Determine the (x, y) coordinate at the center of the cell enclosing the given text.  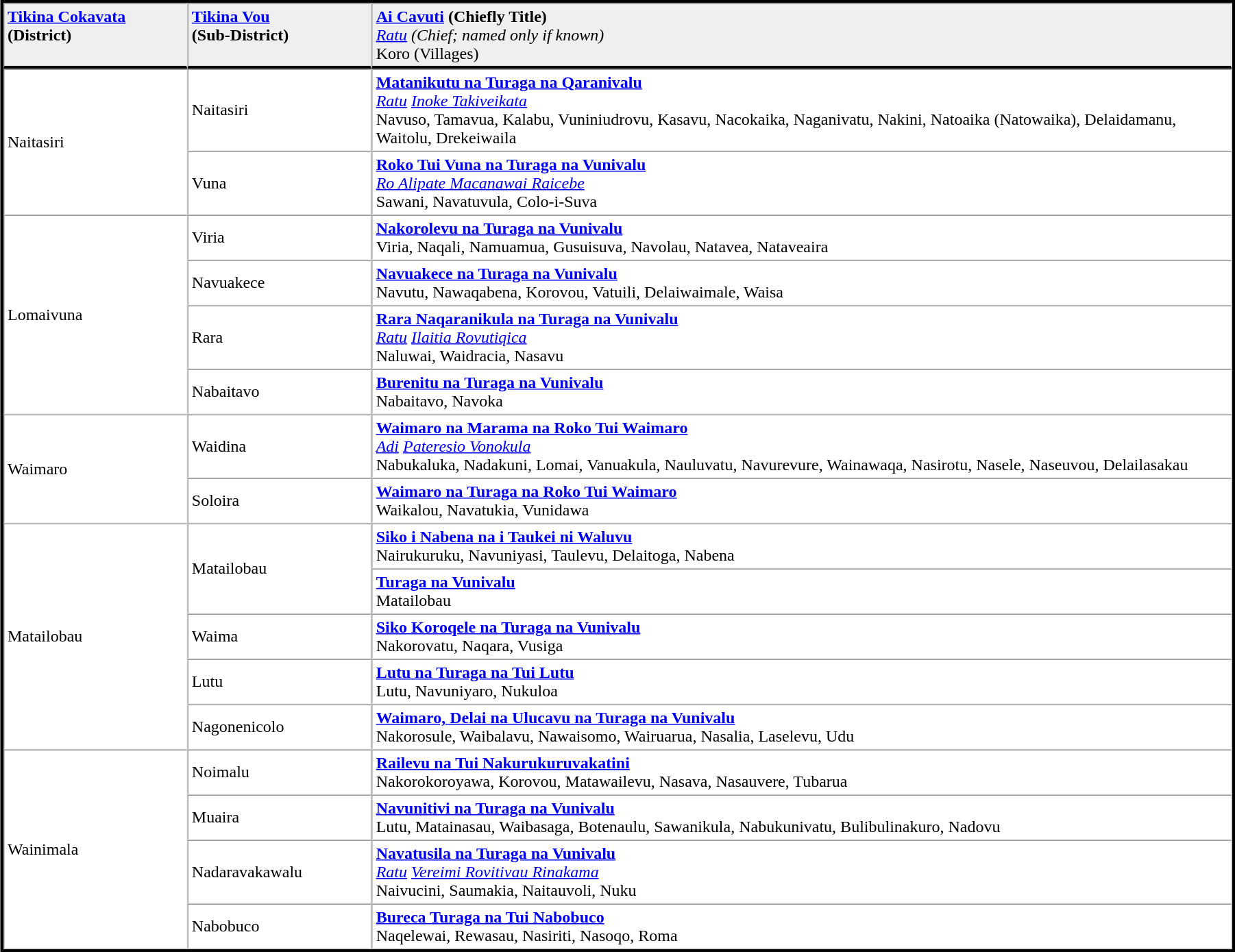
Siko i Nabena na i Taukei ni WaluvuNairukuruku, Navuniyasi, Taulevu, Delaitoga, Nabena (802, 546)
Railevu na Tui NakurukuruvakatiniNakorokoroyawa, Korovou, Matawailevu, Nasava, Nasauvere, Tubarua (802, 772)
Lutu (280, 682)
Waidina (280, 446)
Navunitivi na Turaga na VunivaluLutu, Matainasau, Waibasaga, Botenaulu, Sawanikula, Nabukunivatu, Bulibulinakuro, Nadovu (802, 818)
Burenitu na Turaga na VunivaluNabaitavo, Navoka (802, 391)
Nagonenicolo (280, 727)
Waima (280, 637)
Navuakece (280, 283)
Nabaitavo (280, 391)
Wainimala (96, 850)
Bureca Turaga na Tui NabobucoNaqelewai, Rewasau, Nasiriti, Nasoqo, Roma (802, 926)
Lutu na Turaga na Tui LutuLutu, Navuniyaro, Nukuloa (802, 682)
Lomaivuna (96, 315)
Vuna (280, 182)
Soloira (280, 501)
Rara Naqaranikula na Turaga na VunivaluRatu Ilaitia RovutiqicaNaluwai, Waidracia, Nasavu (802, 337)
Nadaravakawalu (280, 872)
Noimalu (280, 772)
Ai Cavuti (Chiefly Title)Ratu (Chief; named only if known)Koro (Villages) (802, 36)
Tikina Cokavata(District) (96, 36)
Tikina Vou(Sub-District) (280, 36)
Roko Tui Vuna na Turaga na VunivaluRo Alipate Macanawai RaicebeSawani, Navatuvula, Colo-i-Suva (802, 182)
Muaira (280, 818)
Waimaro, Delai na Ulucavu na Turaga na VunivaluNakorosule, Waibalavu, Nawaisomo, Wairuarua, Nasalia, Laselevu, Udu (802, 727)
Nakorolevu na Turaga na VunivaluViria, Naqali, Namuamua, Gusuisuva, Navolau, Natavea, Nataveaira (802, 238)
Nabobuco (280, 926)
Turaga na VunivaluMatailobau (802, 591)
Navatusila na Turaga na VunivaluRatu Vereimi Rovitivau RinakamaNaivucini, Saumakia, Naitauvoli, Nuku (802, 872)
Viria (280, 238)
Navuakece na Turaga na VunivaluNavutu, Nawaqabena, Korovou, Vatuili, Delaiwaimale, Waisa (802, 283)
Waimaro na Turaga na Roko Tui WaimaroWaikalou, Navatukia, Vunidawa (802, 501)
Waimaro (96, 469)
Siko Koroqele na Turaga na VunivaluNakorovatu, Naqara, Vusiga (802, 637)
Rara (280, 337)
